Detect which cell encompasses the target text, then output its [X, Y] center coordinate. 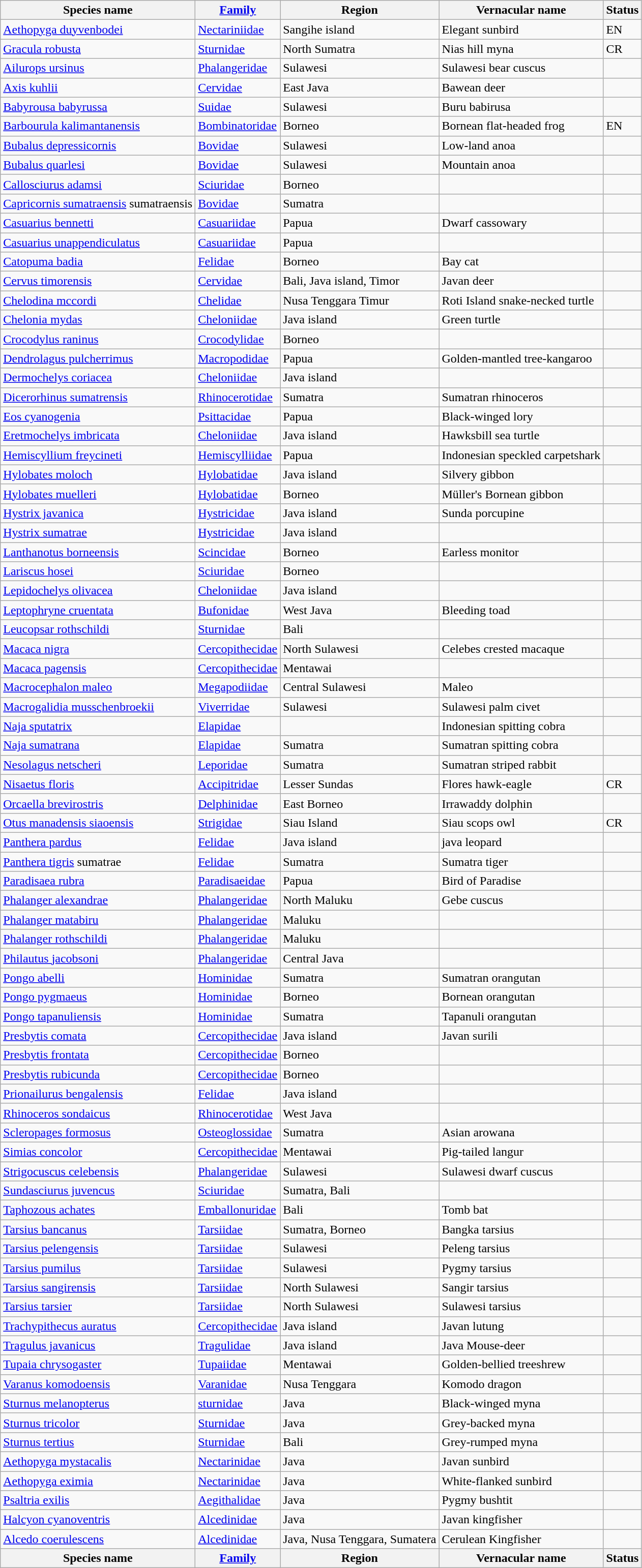
Bleeding toad [521, 610]
Lesser Sundas [360, 784]
Sumatran spitting cobra [521, 745]
Otus manadensis siaoensis [98, 823]
Sulawesi palm civet [521, 707]
Dendrolagus pulcherrimus [98, 358]
Celebes crested macaque [521, 649]
Hawksbill sea turtle [521, 436]
Chelodina mccordi [98, 300]
Sulawesi bear cuscus [521, 68]
sturnidae [238, 1403]
Orcaella brevirostris [98, 803]
Javan sunbird [521, 1461]
Sulawesi tarsius [521, 1307]
Sangihe island [360, 29]
Javan deer [521, 281]
Tarsius pumilus [98, 1268]
Sturnus tertius [98, 1442]
Scincidae [238, 552]
Cerulean Kingfisher [521, 1539]
Nisaetus floris [98, 784]
Eos cyanogenia [98, 416]
Psittacidae [238, 416]
Trachypithecus auratus [98, 1326]
Crocodylus raninus [98, 339]
Maleo [521, 687]
Indonesian spitting cobra [521, 726]
Sumatra, Borneo [360, 1229]
Green turtle [521, 320]
Psaltria exilis [98, 1500]
Hylobates muelleri [98, 494]
Tarsius tarsier [98, 1307]
Aegithalidae [238, 1500]
Javan kingfisher [521, 1520]
Irrawaddy dolphin [521, 803]
Pongo pygmaeus [98, 997]
Nesolagus netscheri [98, 765]
Sundasciurus juvencus [98, 1191]
Viverridae [238, 707]
Hystrix sumatrae [98, 532]
Panthera pardus [98, 842]
Pygmy bushtit [521, 1500]
Sumatran orangutan [521, 978]
Sumatra tiger [521, 862]
Panthera tigris sumatrae [98, 862]
Varanidae [238, 1384]
Casuarius bennetti [98, 223]
Prionailurus bengalensis [98, 1094]
Pongo tapanuliensis [98, 1016]
Strigidae [238, 823]
Low-land anoa [521, 145]
Elegant sunbird [521, 29]
Buru babirusa [521, 107]
Ailurops ursinus [98, 68]
Pongo abelli [98, 978]
Barbourula kalimantanensis [98, 126]
Bornean flat-headed frog [521, 126]
Leporidae [238, 765]
Bali, Java island, Timor [360, 281]
Indonesian speckled carpetshark [521, 455]
Capricornis sumatraensis sumatraensis [98, 203]
Macaca pagensis [98, 668]
Varanus komodoensis [98, 1384]
Babyrousa babyrussa [98, 107]
Crocodylidae [238, 339]
Philautus jacobsoni [98, 958]
Tarsius bancanus [98, 1229]
Eretmochelys imbricata [98, 436]
Accipitridae [238, 784]
java leopard [521, 842]
Macaca nigra [98, 649]
Alcedo coerulescens [98, 1539]
Halcyon cyanoventris [98, 1520]
Grey-backed myna [521, 1423]
Presbytis rubicunda [98, 1074]
Lanthanotus borneensis [98, 552]
Tomb bat [521, 1210]
Siau scops owl [521, 823]
Nusa Tenggara [360, 1384]
Macrocephalon maleo [98, 687]
East Java [360, 87]
Hemiscylliidae [238, 455]
Siau Island [360, 823]
Delphinidae [238, 803]
Rhinoceros sondaicus [98, 1113]
Bay cat [521, 262]
Presbytis comata [98, 1036]
White-flanked sunbird [521, 1481]
Macrogalidia musschenbroekii [98, 707]
Sunda porcupine [521, 513]
Hylobates moloch [98, 474]
Chelidae [238, 300]
Lepidochelys olivacea [98, 591]
Chelonia mydas [98, 320]
Bombinatoridae [238, 126]
Asian arowana [521, 1132]
Phalanger rothschildi [98, 939]
East Borneo [360, 803]
Bornean orangutan [521, 997]
Paradisaea rubra [98, 881]
Black-winged myna [521, 1403]
Komodo dragon [521, 1384]
Java Mouse-deer [521, 1345]
Peleng tarsius [521, 1249]
Pygmy tarsius [521, 1268]
Bubalus depressicornis [98, 145]
Emballonuridae [238, 1210]
Bubalus quarlesi [98, 165]
Dicerorhinus sumatrensis [98, 397]
Callosciurus adamsi [98, 184]
Scleropages formosus [98, 1132]
Hystrix javanica [98, 513]
Naja sumatrana [98, 745]
Mountain anoa [521, 165]
Javan surili [521, 1036]
Casuarius unappendiculatus [98, 243]
Tupaia chrysogaster [98, 1365]
Simias concolor [98, 1152]
Nias hill myna [521, 49]
Taphozous achates [98, 1210]
Earless monitor [521, 552]
Sulawesi dwarf cuscus [521, 1171]
Tarsius sangirensis [98, 1287]
Javan lutung [521, 1326]
Sumatra, Bali [360, 1191]
Paradisaeidae [238, 881]
Aethopyga duyvenbodei [98, 29]
Strigocuscus celebensis [98, 1171]
Sturnus melanopterus [98, 1403]
Tragulus javanicus [98, 1345]
Black-winged lory [521, 416]
Bird of Paradise [521, 881]
Tragulidae [238, 1345]
Suidae [238, 107]
Roti Island snake-necked turtle [521, 300]
Silvery gibbon [521, 474]
Gebe cuscus [521, 900]
North Maluku [360, 900]
Pig-tailed langur [521, 1152]
Grey-rumped myna [521, 1442]
Golden-mantled tree-kangaroo [521, 358]
Nusa Tenggara Timur [360, 300]
Tapanuli orangutan [521, 1016]
Presbytis frontata [98, 1055]
Osteoglossidae [238, 1132]
North Sumatra [360, 49]
Bawean deer [521, 87]
Central Sulawesi [360, 687]
Sumatran rhinoceros [521, 397]
Cervus timorensis [98, 281]
Phalanger alexandrae [98, 900]
Müller's Bornean gibbon [521, 494]
Dwarf cassowary [521, 223]
Phalanger matabiru [98, 920]
Leucopsar rothschildi [98, 629]
Nectariniidae [238, 29]
Tupaiidae [238, 1365]
Tarsius pelengensis [98, 1249]
Sangir tarsius [521, 1287]
Aethopyga mystacalis [98, 1461]
Bufonidae [238, 610]
Gracula robusta [98, 49]
Axis kuhlii [98, 87]
Hemiscyllium freycineti [98, 455]
Golden-bellied treeshrew [521, 1365]
Lariscus hosei [98, 571]
Dermochelys coriacea [98, 378]
Macropodidae [238, 358]
Bangka tarsius [521, 1229]
Java, Nusa Tenggara, Sumatera [360, 1539]
Naja sputatrix [98, 726]
Aethopyga eximia [98, 1481]
Sumatran striped rabbit [521, 765]
Catopuma badia [98, 262]
Sturnus tricolor [98, 1423]
Central Java [360, 958]
Flores hawk-eagle [521, 784]
Leptophryne cruentata [98, 610]
Megapodiidae [238, 687]
